Identify which cell holds the provided text, then report its [X, Y] central coordinate. 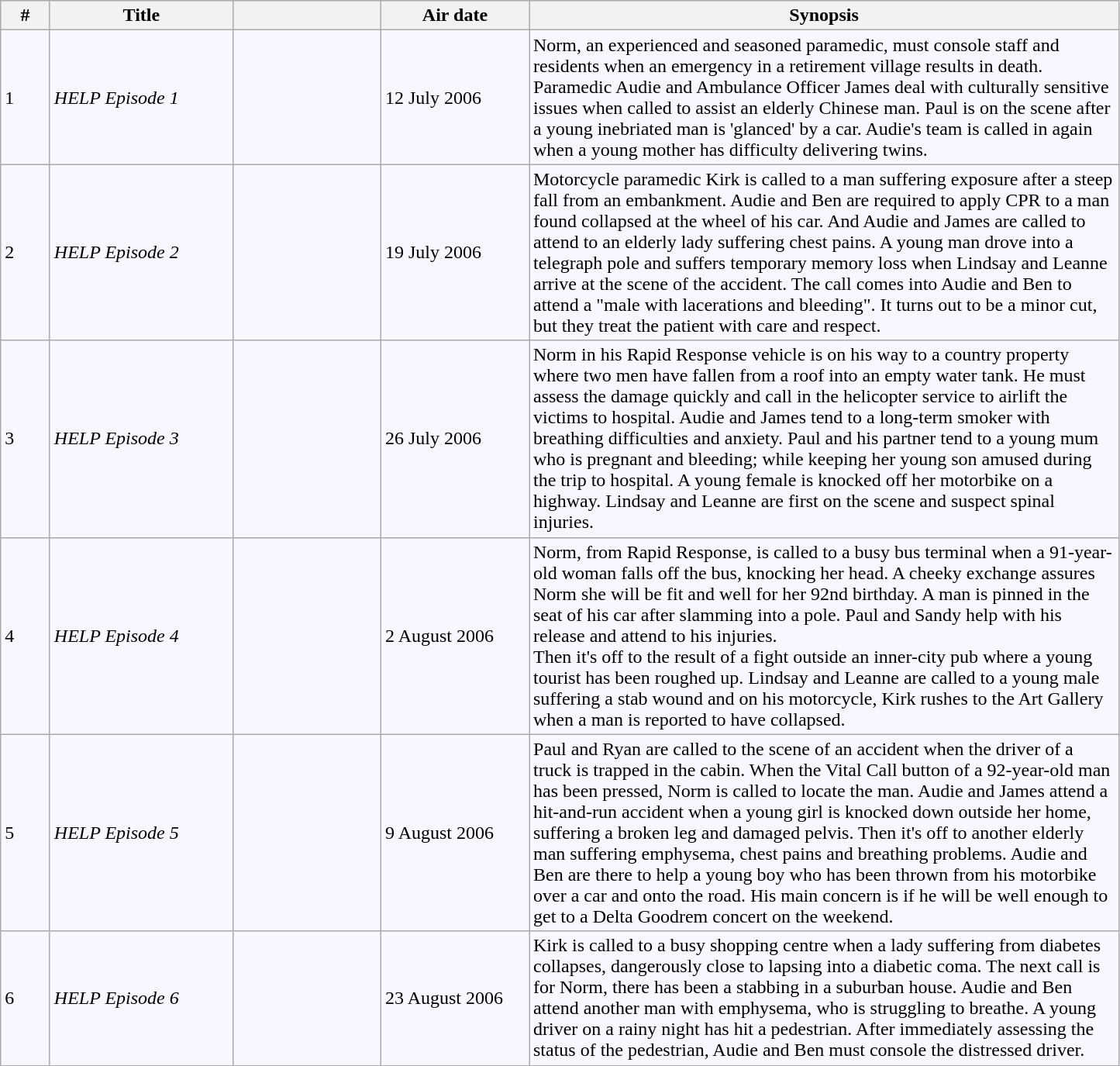
4 [26, 636]
Air date [454, 16]
9 August 2006 [454, 833]
5 [26, 833]
Synopsis [823, 16]
HELP Episode 2 [141, 253]
12 July 2006 [454, 98]
HELP Episode 3 [141, 439]
26 July 2006 [454, 439]
3 [26, 439]
19 July 2006 [454, 253]
# [26, 16]
2 August 2006 [454, 636]
Title [141, 16]
HELP Episode 6 [141, 999]
HELP Episode 4 [141, 636]
1 [26, 98]
HELP Episode 1 [141, 98]
6 [26, 999]
2 [26, 253]
HELP Episode 5 [141, 833]
23 August 2006 [454, 999]
